Locate the cell with the specified text and output its [X, Y] center coordinate. 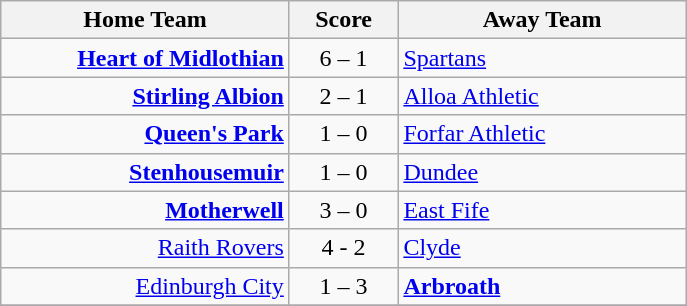
3 – 0 [344, 210]
4 - 2 [344, 248]
Queen's Park [146, 134]
Clyde [542, 248]
East Fife [542, 210]
Home Team [146, 20]
1 – 3 [344, 286]
Score [344, 20]
6 – 1 [344, 58]
Away Team [542, 20]
Motherwell [146, 210]
Forfar Athletic [542, 134]
Dundee [542, 172]
2 – 1 [344, 96]
Heart of Midlothian [146, 58]
Arbroath [542, 286]
Alloa Athletic [542, 96]
Raith Rovers [146, 248]
Spartans [542, 58]
Stenhousemuir [146, 172]
Stirling Albion [146, 96]
Edinburgh City [146, 286]
